For the text-containing cell, return its midpoint in [x, y] coordinate format. 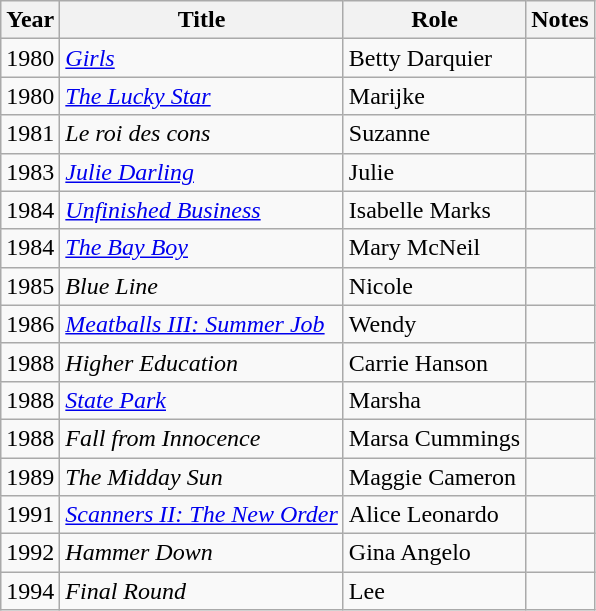
The Bay Boy [202, 248]
Final Round [202, 591]
The Midday Sun [202, 477]
Girls [202, 58]
Gina Angelo [434, 553]
Lee [434, 591]
1985 [30, 286]
Year [30, 20]
Betty Darquier [434, 58]
1994 [30, 591]
1986 [30, 324]
Mary McNeil [434, 248]
Marijke [434, 96]
Julie [434, 172]
Isabelle Marks [434, 210]
Scanners II: The New Order [202, 515]
Julie Darling [202, 172]
1981 [30, 134]
State Park [202, 400]
Notes [560, 20]
Marsha [434, 400]
The Lucky Star [202, 96]
Hammer Down [202, 553]
1992 [30, 553]
Fall from Innocence [202, 438]
Higher Education [202, 362]
Marsa Cummings [434, 438]
1983 [30, 172]
1991 [30, 515]
Alice Leonardo [434, 515]
Blue Line [202, 286]
1989 [30, 477]
Unfinished Business [202, 210]
Role [434, 20]
Carrie Hanson [434, 362]
Suzanne [434, 134]
Wendy [434, 324]
Le roi des cons [202, 134]
Title [202, 20]
Maggie Cameron [434, 477]
Meatballs III: Summer Job [202, 324]
Nicole [434, 286]
